Locate the cell with the specified text and output its [X, Y] center coordinate. 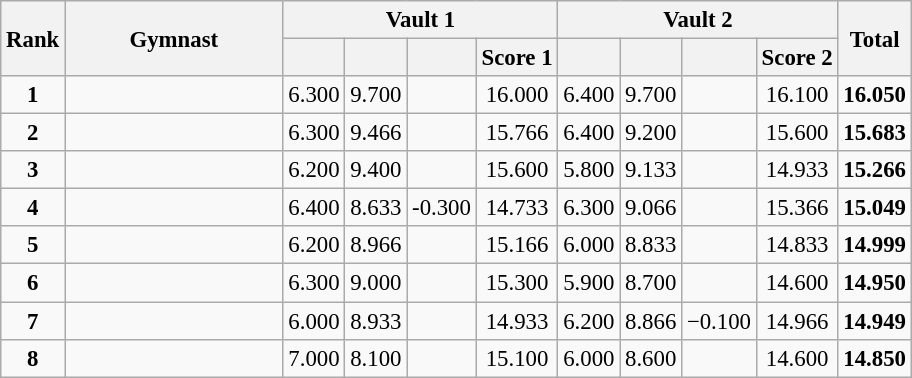
Score 1 [517, 58]
8.600 [651, 358]
3 [33, 170]
8.966 [376, 245]
-0.300 [442, 208]
15.100 [517, 358]
8.633 [376, 208]
−0.100 [720, 321]
8.100 [376, 358]
9.466 [376, 133]
Vault 2 [698, 20]
Gymnast [174, 38]
7 [33, 321]
Total [874, 38]
15.366 [797, 208]
1 [33, 95]
14.950 [874, 283]
14.850 [874, 358]
7.000 [314, 358]
9.200 [651, 133]
9.000 [376, 283]
8.866 [651, 321]
2 [33, 133]
8.833 [651, 245]
16.000 [517, 95]
15.049 [874, 208]
4 [33, 208]
9.133 [651, 170]
6 [33, 283]
15.300 [517, 283]
Rank [33, 38]
5.900 [589, 283]
14.833 [797, 245]
16.050 [874, 95]
14.966 [797, 321]
5 [33, 245]
15.166 [517, 245]
8.933 [376, 321]
14.949 [874, 321]
8 [33, 358]
15.266 [874, 170]
9.066 [651, 208]
8.700 [651, 283]
Score 2 [797, 58]
16.100 [797, 95]
Vault 1 [420, 20]
5.800 [589, 170]
15.683 [874, 133]
15.766 [517, 133]
9.400 [376, 170]
14.999 [874, 245]
14.733 [517, 208]
